From the cell containing the given text, extract its center point as [X, Y] coordinate. 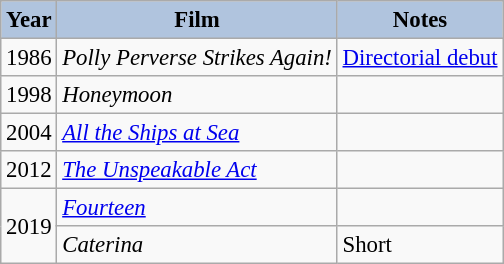
Fourteen [197, 208]
Caterina [197, 245]
All the Ships at Sea [197, 133]
1998 [29, 95]
1986 [29, 58]
2004 [29, 133]
The Unspeakable Act [197, 170]
2012 [29, 170]
Short [420, 245]
Notes [420, 20]
Directorial debut [420, 58]
Year [29, 20]
Honeymoon [197, 95]
Film [197, 20]
2019 [29, 226]
Polly Perverse Strikes Again! [197, 58]
